Identify which cell holds the provided text, then report its [X, Y] central coordinate. 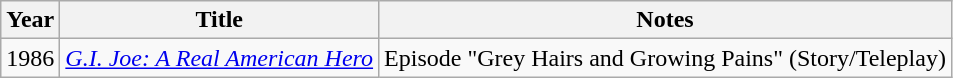
1986 [30, 58]
Year [30, 20]
Episode "Grey Hairs and Growing Pains" (Story/Teleplay) [666, 58]
Title [220, 20]
Notes [666, 20]
G.I. Joe: A Real American Hero [220, 58]
